Extract the (X, Y) coordinate from the center of the cell holding the provided text.  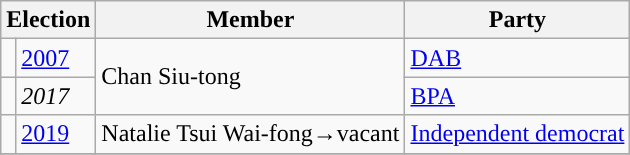
Member (250, 20)
Natalie Tsui Wai-fong→vacant (250, 134)
BPA (518, 96)
2017 (56, 96)
Party (518, 20)
DAB (518, 58)
Independent democrat (518, 134)
2019 (56, 134)
2007 (56, 58)
Chan Siu-tong (250, 77)
Election (48, 20)
